Determine the (x, y) coordinate at the center of the cell enclosing the given text.  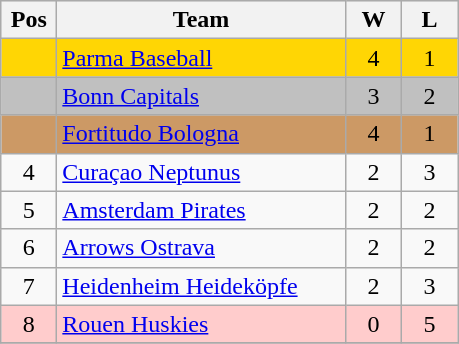
6 (29, 248)
Fortitudo Bologna (202, 134)
Arrows Ostrava (202, 248)
Pos (29, 20)
Heidenheim Heideköpfe (202, 286)
Amsterdam Pirates (202, 210)
Team (202, 20)
8 (29, 324)
Bonn Capitals (202, 96)
Rouen Huskies (202, 324)
Parma Baseball (202, 58)
0 (373, 324)
Curaçao Neptunus (202, 172)
W (373, 20)
L (429, 20)
7 (29, 286)
